Extract the [x, y] coordinate from the center of the cell holding the provided text.  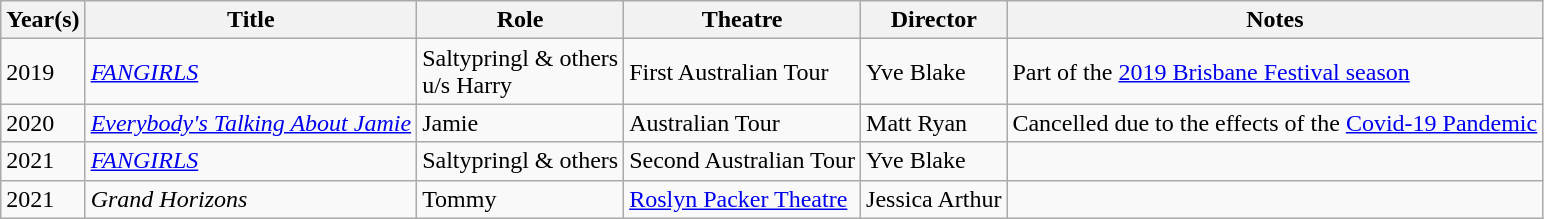
Cancelled due to the effects of the Covid-19 Pandemic [1275, 123]
Everybody's Talking About Jamie [250, 123]
Title [250, 20]
Tommy [520, 199]
Jessica Arthur [934, 199]
Year(s) [43, 20]
Grand Horizons [250, 199]
Jamie [520, 123]
Part of the 2019 Brisbane Festival season [1275, 72]
Matt Ryan [934, 123]
Second Australian Tour [742, 161]
First Australian Tour [742, 72]
Role [520, 20]
Director [934, 20]
Saltypringl & othersu/s Harry [520, 72]
Theatre [742, 20]
2019 [43, 72]
Australian Tour [742, 123]
Notes [1275, 20]
Saltypringl & others [520, 161]
2020 [43, 123]
Roslyn Packer Theatre [742, 199]
